Identify which cell holds the provided text, then report its [X, Y] central coordinate. 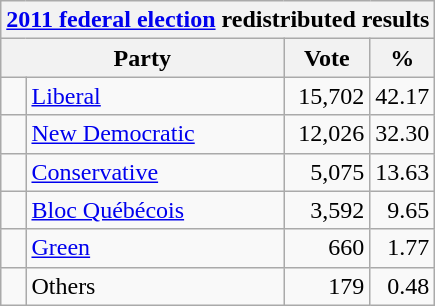
0.48 [402, 286]
New Democratic [155, 134]
Party [142, 58]
Conservative [155, 172]
179 [327, 286]
3,592 [327, 210]
2011 federal election redistributed results [218, 20]
5,075 [327, 172]
32.30 [402, 134]
Vote [327, 58]
42.17 [402, 96]
12,026 [327, 134]
Green [155, 248]
13.63 [402, 172]
15,702 [327, 96]
% [402, 58]
660 [327, 248]
Bloc Québécois [155, 210]
1.77 [402, 248]
Others [155, 286]
Liberal [155, 96]
9.65 [402, 210]
